Scan for the cell matching the given text and deliver its [X, Y] coordinate at center. 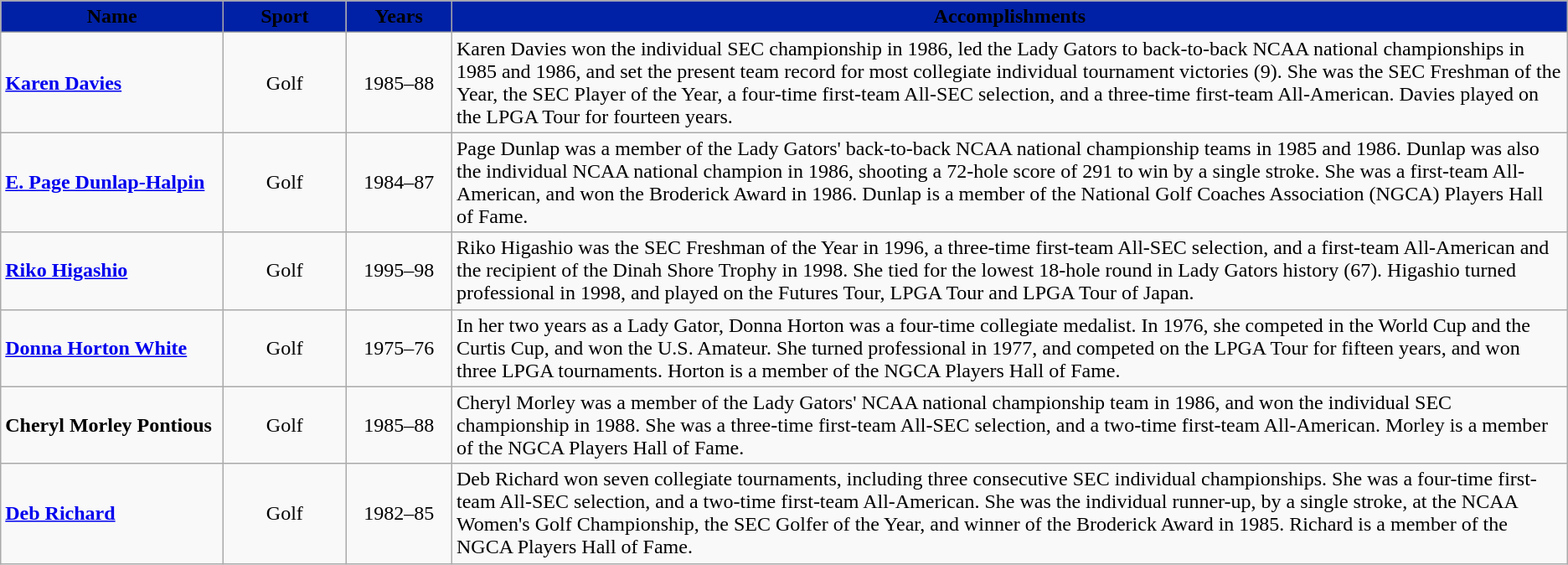
Accomplishments [1009, 17]
1984–87 [399, 183]
Donna Horton White [112, 348]
Deb Richard [112, 513]
Riko Higashio [112, 271]
1982–85 [399, 513]
Cheryl Morley Pontious [112, 425]
Sport [285, 17]
E. Page Dunlap-Halpin [112, 183]
Name [112, 17]
1975–76 [399, 348]
Years [399, 17]
1995–98 [399, 271]
Karen Davies [112, 82]
